Identify which cell holds the provided text, then report its [x, y] central coordinate. 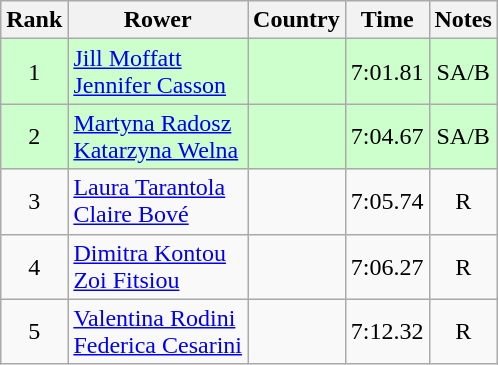
7:04.67 [387, 136]
5 [34, 332]
Rower [158, 20]
Rank [34, 20]
Valentina RodiniFederica Cesarini [158, 332]
2 [34, 136]
4 [34, 266]
Time [387, 20]
Dimitra KontouZoi Fitsiou [158, 266]
1 [34, 72]
Jill MoffattJennifer Casson [158, 72]
7:12.32 [387, 332]
Notes [463, 20]
7:05.74 [387, 202]
Martyna RadoszKatarzyna Welna [158, 136]
7:06.27 [387, 266]
Country [297, 20]
Laura TarantolaClaire Bové [158, 202]
3 [34, 202]
7:01.81 [387, 72]
